Return the (X, Y) coordinate for the center point of the cell that contains the specified text.  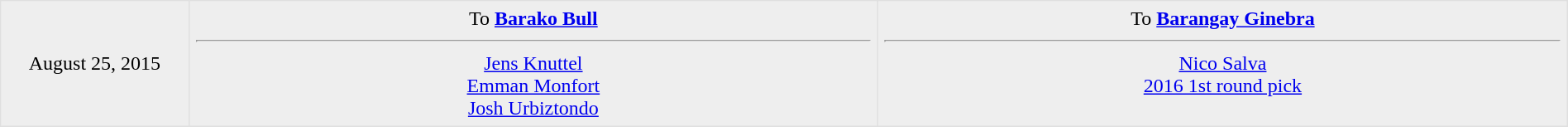
To Barako BullJens KnuttelEmman MonfortJosh Urbiztondo (533, 64)
To Barangay GinebraNico Salva2016 1st round pick (1223, 64)
August 25, 2015 (94, 64)
